Locate the cell with the specified text and output its [x, y] center coordinate. 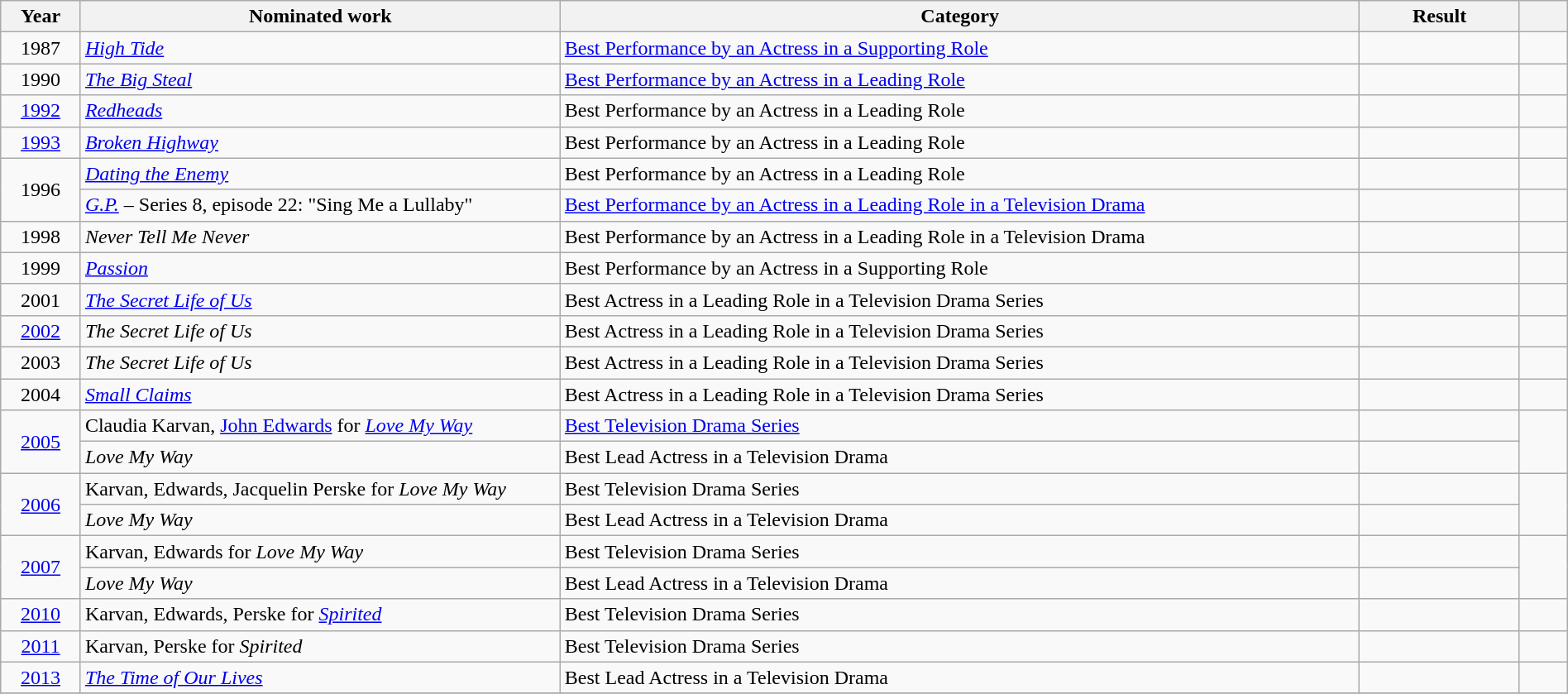
2007 [41, 567]
Category [959, 17]
Karvan, Perske for Spirited [320, 646]
Nominated work [320, 17]
2004 [41, 395]
1992 [41, 111]
2002 [41, 331]
1990 [41, 79]
The Big Steal [320, 79]
G.P. – Series 8, episode 22: "Sing Me a Lullaby" [320, 205]
2006 [41, 505]
Karvan, Edwards, Jacquelin Perske for Love My Way [320, 489]
2005 [41, 442]
The Time of Our Lives [320, 677]
High Tide [320, 48]
Year [41, 17]
2013 [41, 677]
2010 [41, 615]
1999 [41, 268]
1993 [41, 142]
2001 [41, 299]
2003 [41, 362]
Never Tell Me Never [320, 237]
1998 [41, 237]
Karvan, Edwards, Perske for Spirited [320, 615]
Karvan, Edwards for Love My Way [320, 552]
Small Claims [320, 395]
Result [1439, 17]
Claudia Karvan, John Edwards for Love My Way [320, 426]
1996 [41, 189]
Passion [320, 268]
Broken Highway [320, 142]
Redheads [320, 111]
Dating the Enemy [320, 174]
1987 [41, 48]
2011 [41, 646]
